Locate the cell with the specified text and output its [X, Y] center coordinate. 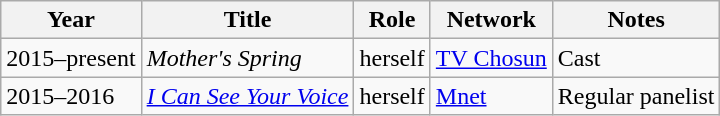
Year [71, 20]
Mother's Spring [248, 58]
Role [392, 20]
2015–2016 [71, 96]
I Can See Your Voice [248, 96]
Title [248, 20]
TV Chosun [491, 58]
Regular panelist [636, 96]
Mnet [491, 96]
Notes [636, 20]
Cast [636, 58]
Network [491, 20]
2015–present [71, 58]
